Pinpoint the cell where the given text exists, returning its (X, Y) midpoint coordinate. 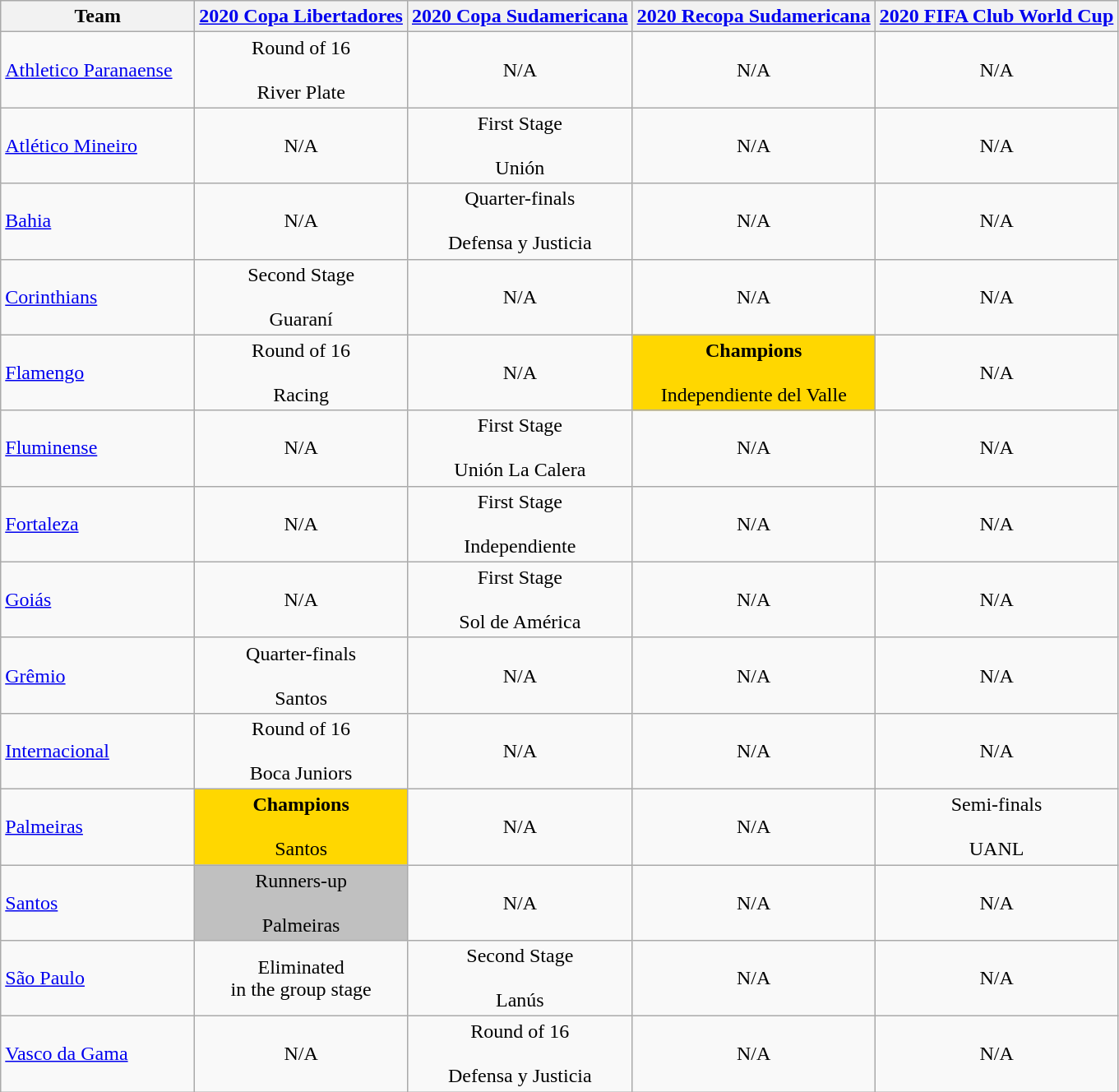
Goiás (98, 599)
Champions Santos (301, 826)
Atlético Mineiro (98, 146)
Bahia (98, 221)
Fortaleza (98, 524)
2020 Copa Sudamericana (520, 16)
Round of 16 Boca Juniors (301, 751)
2020 Recopa Sudamericana (753, 16)
First Stage Unión (520, 146)
Round of 16 Racing (301, 372)
Second Stage Guaraní (301, 297)
Second Stage Lanús (520, 979)
Flamengo (98, 372)
2020 Copa Libertadores (301, 16)
Internacional (98, 751)
Semi-finals UANL (996, 826)
Grêmio (98, 675)
Eliminatedin the group stage (301, 979)
Round of 16 Defensa y Justicia (520, 1054)
2020 FIFA Club World Cup (996, 16)
Corinthians (98, 297)
São Paulo (98, 979)
Round of 16 River Plate (301, 70)
Team (98, 16)
Palmeiras (98, 826)
First Stage Unión La Calera (520, 448)
Athletico Paranaense (98, 70)
Champions Independiente del Valle (753, 372)
First Stage Independiente (520, 524)
Quarter-finals Defensa y Justicia (520, 221)
Santos (98, 903)
Quarter-finals Santos (301, 675)
Fluminense (98, 448)
Vasco da Gama (98, 1054)
Runners-up Palmeiras (301, 903)
First Stage Sol de América (520, 599)
